Output the [x, y] coordinate of the center of the cell containing the given text.  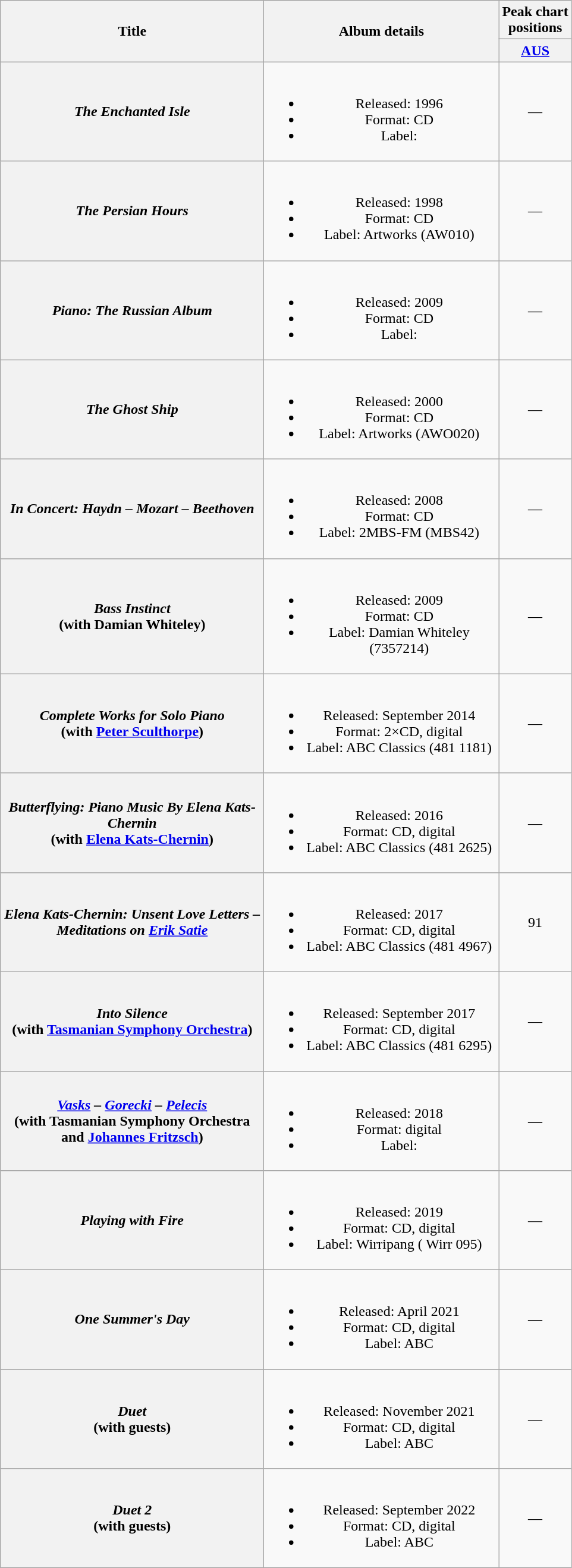
Playing with Fire [132, 1220]
Released: 2009Format: CDLabel: Damian Whiteley (7357214) [382, 616]
Released: April 2021Format: CD, digitalLabel: ABC [382, 1320]
The Ghost Ship [132, 409]
Released: November 2021Format: CD, digitalLabel: ABC [382, 1419]
Released: September 2022Format: CD, digitalLabel: ABC [382, 1519]
91 [535, 922]
Title [132, 31]
The Enchanted Isle [132, 112]
Vasks – Gorecki – Pelecis (with Tasmanian Symphony Orchestra and Johannes Fritzsch) [132, 1121]
The Persian Hours [132, 210]
Elena Kats-Chernin: Unsent Love Letters – Meditations on Erik Satie [132, 922]
Duet 2 (with guests) [132, 1519]
Album details [382, 31]
Released: 2000Format: CDLabel: Artworks (AWO020) [382, 409]
Released: 1996Format: CDLabel: [382, 112]
Into Silence (with Tasmanian Symphony Orchestra) [132, 1022]
Released: September 2017Format: CD, digitalLabel: ABC Classics (481 6295) [382, 1022]
Released: 2019Format: CD, digitalLabel: Wirripang ( Wirr 095) [382, 1220]
In Concert: Haydn – Mozart – Beethoven [132, 509]
Bass Instinct (with Damian Whiteley) [132, 616]
Duet (with guests) [132, 1419]
Released: 2017Format: CD, digitalLabel: ABC Classics (481 4967) [382, 922]
Released: 2018Format: digitalLabel: [382, 1121]
Complete Works for Solo Piano (with Peter Sculthorpe) [132, 723]
One Summer's Day [132, 1320]
Peak chartpositions [535, 20]
Released: September 2014Format: 2×CD, digitalLabel: ABC Classics (481 1181) [382, 723]
Piano: The Russian Album [132, 310]
Released: 2008Format: CDLabel: 2MBS-FM (MBS42) [382, 509]
Butterflying: Piano Music By Elena Kats-Chernin (with Elena Kats-Chernin) [132, 823]
Released: 1998Format: CDLabel: Artworks (AW010) [382, 210]
Released: 2009Format: CDLabel: [382, 310]
AUS [535, 51]
Released: 2016Format: CD, digitalLabel: ABC Classics (481 2625) [382, 823]
